Locate the cell with the specified text and output its [X, Y] center coordinate. 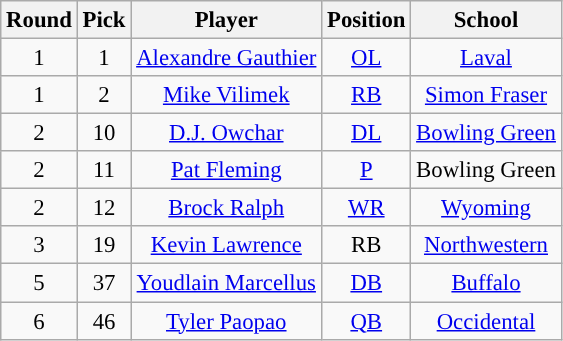
Northwestern [486, 245]
School [486, 20]
OL [366, 58]
Simon Fraser [486, 95]
19 [104, 245]
5 [39, 283]
3 [39, 245]
Youdlain Marcellus [226, 283]
Pick [104, 20]
11 [104, 170]
Alexandre Gauthier [226, 58]
Kevin Lawrence [226, 245]
37 [104, 283]
10 [104, 133]
Pat Fleming [226, 170]
DB [366, 283]
WR [366, 208]
Tyler Paopao [226, 321]
Round [39, 20]
Position [366, 20]
Laval [486, 58]
Brock Ralph [226, 208]
DL [366, 133]
12 [104, 208]
Mike Vilimek [226, 95]
D.J. Owchar [226, 133]
Player [226, 20]
46 [104, 321]
6 [39, 321]
Occidental [486, 321]
Wyoming [486, 208]
P [366, 170]
Buffalo [486, 283]
QB [366, 321]
